Return the [x, y] coordinate for the center point of the cell that contains the specified text.  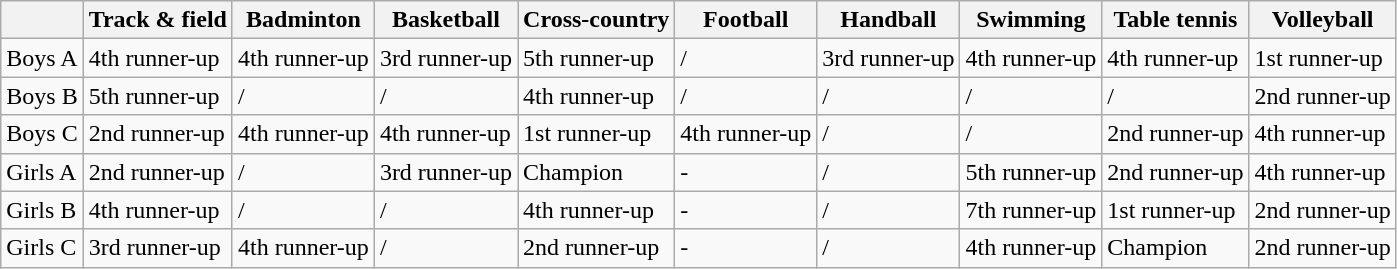
Boys B [42, 96]
Girls B [42, 210]
Cross-country [596, 20]
Girls A [42, 172]
Girls C [42, 248]
Table tennis [1176, 20]
Handball [888, 20]
Boys A [42, 58]
Basketball [446, 20]
7th runner-up [1031, 210]
Football [746, 20]
Track & field [158, 20]
Boys C [42, 134]
Volleyball [1322, 20]
Swimming [1031, 20]
Badminton [303, 20]
